Locate the cell with the specified text and output its [X, Y] center coordinate. 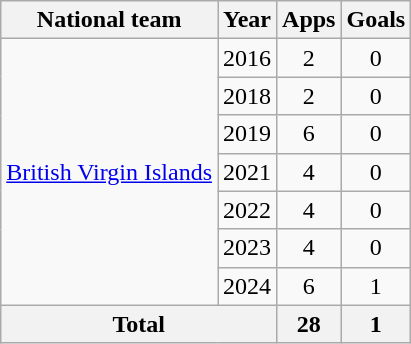
2021 [248, 172]
National team [110, 20]
Goals [376, 20]
Year [248, 20]
Apps [309, 20]
2023 [248, 248]
2024 [248, 286]
Total [139, 324]
28 [309, 324]
2018 [248, 96]
2022 [248, 210]
British Virgin Islands [110, 172]
2016 [248, 58]
2019 [248, 134]
